Capture the cell that displays the provided text and extract its (x, y) central coordinate. 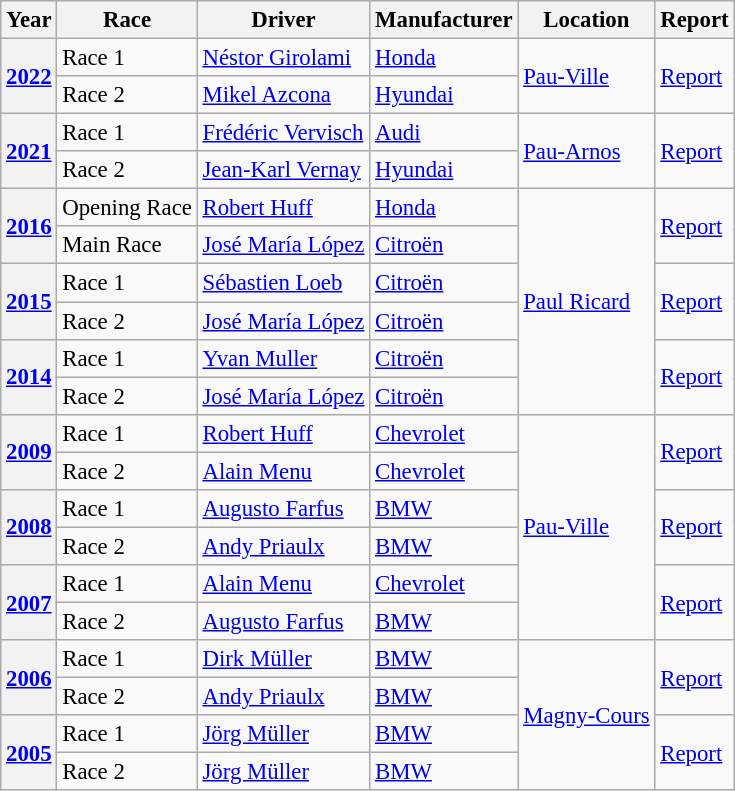
Jean-Karl Vernay (284, 170)
2021 (29, 152)
Driver (284, 20)
Magny-Cours (586, 715)
Dirk Müller (284, 659)
Opening Race (127, 208)
Location (586, 20)
Frédéric Vervisch (284, 133)
Manufacturer (444, 20)
Pau-Arnos (586, 152)
2016 (29, 226)
Paul Ricard (586, 302)
Sébastien Loeb (284, 283)
2006 (29, 678)
Mikel Azcona (284, 95)
Audi (444, 133)
2022 (29, 76)
Year (29, 20)
2007 (29, 602)
Race (127, 20)
2014 (29, 376)
2005 (29, 752)
Yvan Muller (284, 358)
Néstor Girolami (284, 58)
Main Race (127, 245)
2015 (29, 302)
2009 (29, 452)
2008 (29, 528)
